Output the [X, Y] coordinate of the center of the cell containing the given text.  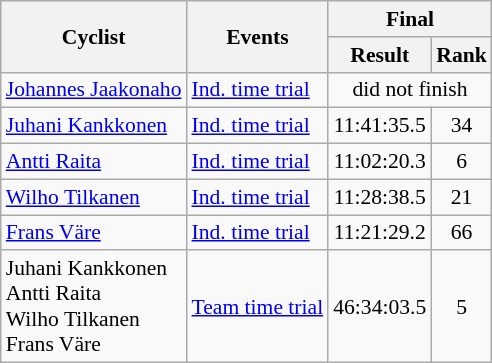
11:21:29.2 [380, 233]
Juhani Kankkonen [94, 126]
Wilho Tilkanen [94, 197]
5 [462, 307]
Juhani Kankkonen Antti Raita Wilho Tilkanen Frans Väre [94, 307]
21 [462, 197]
11:28:38.5 [380, 197]
did not finish [410, 90]
11:41:35.5 [380, 126]
34 [462, 126]
Johannes Jaakonaho [94, 90]
Team time trial [258, 307]
Frans Väre [94, 233]
46:34:03.5 [380, 307]
Events [258, 36]
Final [410, 19]
Rank [462, 55]
Cyclist [94, 36]
11:02:20.3 [380, 162]
66 [462, 233]
6 [462, 162]
Antti Raita [94, 162]
Result [380, 55]
